Extract the [x, y] coordinate from the center of the cell holding the provided text.  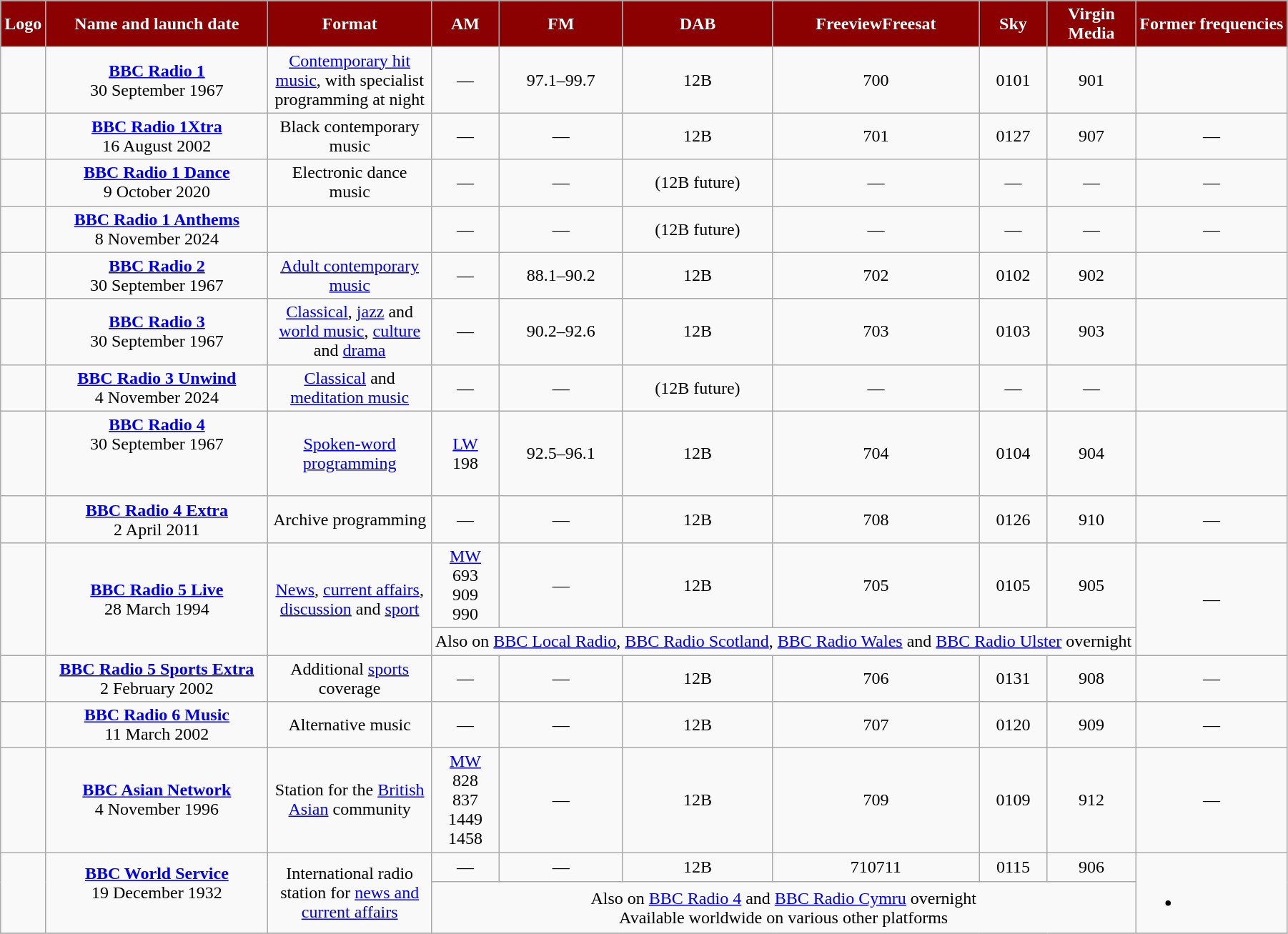
707 [876, 725]
701 [876, 136]
BBC Radio 1 Anthems8 November 2024 [157, 229]
MW82883714491458 [465, 800]
International radio station for news and current affairs [350, 893]
910 [1091, 519]
Logo [23, 24]
0105 [1014, 585]
705 [876, 585]
92.5–96.1 [561, 453]
BBC World Service19 December 1932 [157, 893]
90.2–92.6 [561, 332]
Archive programming [350, 519]
907 [1091, 136]
0126 [1014, 519]
BBC Radio 3 Unwind4 November 2024 [157, 387]
Also on BBC Local Radio, BBC Radio Scotland, BBC Radio Wales and BBC Radio Ulster overnight [783, 641]
912 [1091, 800]
BBC Radio 1 Dance9 October 2020 [157, 183]
909 [1091, 725]
0103 [1014, 332]
0101 [1014, 80]
Classical, jazz and world music, culture and drama [350, 332]
BBC Radio 430 September 1967 [157, 453]
905 [1091, 585]
0120 [1014, 725]
LW198 [465, 453]
BBC Radio 6 Music11 March 2002 [157, 725]
702 [876, 276]
0104 [1014, 453]
0102 [1014, 276]
BBC Radio 5 Sports Extra2 February 2002 [157, 677]
MW693909990 [465, 585]
704 [876, 453]
0131 [1014, 677]
FreeviewFreesat [876, 24]
710711 [876, 868]
Contemporary hit music, with specialist programming at night [350, 80]
VirginMedia [1091, 24]
97.1–99.7 [561, 80]
BBC Radio 230 September 1967 [157, 276]
Format [350, 24]
700 [876, 80]
0127 [1014, 136]
901 [1091, 80]
Former frequencies [1212, 24]
Also on BBC Radio 4 and BBC Radio Cymru overnightAvailable worldwide on various other platforms [783, 908]
703 [876, 332]
906 [1091, 868]
706 [876, 677]
902 [1091, 276]
Black contemporary music [350, 136]
88.1–90.2 [561, 276]
Electronic dance music [350, 183]
Alternative music [350, 725]
Name and launch date [157, 24]
DAB [698, 24]
908 [1091, 677]
Spoken-word programming [350, 453]
903 [1091, 332]
708 [876, 519]
BBC Radio 330 September 1967 [157, 332]
BBC Radio 130 September 1967 [157, 80]
AM [465, 24]
BBC Radio 1Xtra16 August 2002 [157, 136]
904 [1091, 453]
BBC Asian Network4 November 1996 [157, 800]
BBC Radio 5 Live28 March 1994 [157, 599]
News, current affairs, discussion and sport [350, 599]
709 [876, 800]
0109 [1014, 800]
Additional sports coverage [350, 677]
Station for the British Asian community [350, 800]
0115 [1014, 868]
Sky [1014, 24]
Classical and meditation music [350, 387]
FM [561, 24]
Adult contemporary music [350, 276]
BBC Radio 4 Extra2 April 2011 [157, 519]
